Capture the cell that displays the provided text and extract its [x, y] central coordinate. 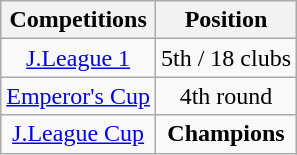
J.League Cup [78, 134]
Champions [226, 134]
Emperor's Cup [78, 96]
5th / 18 clubs [226, 58]
4th round [226, 96]
J.League 1 [78, 58]
Position [226, 20]
Competitions [78, 20]
